Search for the cell housing the specified text and yield its [X, Y] center coordinate. 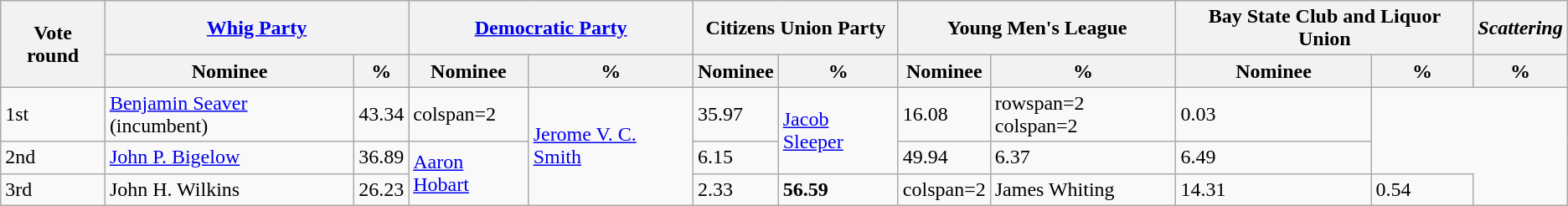
Jerome V. C. Smith [611, 146]
2nd [54, 157]
43.34 [382, 114]
Bay State Club and Liquor Union [1325, 28]
16.08 [944, 114]
49.94 [944, 157]
0.03 [1273, 114]
Citizens Union Party [796, 28]
Benjamin Seaver (incumbent) [230, 114]
rowspan=2 colspan=2 [1083, 114]
0.54 [1422, 189]
14.31 [1273, 189]
Jacob Sleeper [838, 131]
3rd [54, 189]
35.97 [735, 114]
Democratic Party [551, 28]
Whig Party [256, 28]
John P. Bigelow [230, 157]
Aaron Hobart [469, 173]
56.59 [838, 189]
6.37 [1083, 157]
1st [54, 114]
Vote round [54, 44]
6.15 [735, 157]
26.23 [382, 189]
36.89 [382, 157]
6.49 [1273, 157]
James Whiting [1083, 189]
John H. Wilkins [230, 189]
2.33 [735, 189]
Young Men's League [1037, 28]
Scattering [1521, 28]
